Return [X, Y] of the center of cell containing provided text 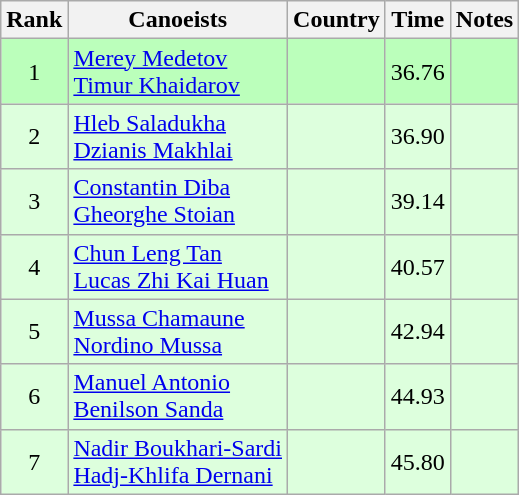
Mussa ChamauneNordino Mussa [178, 332]
Constantin DibaGheorghe Stoian [178, 202]
Time [418, 20]
2 [34, 136]
7 [34, 462]
Hleb SaladukhaDzianis Makhlai [178, 136]
42.94 [418, 332]
Manuel AntonioBenilson Sanda [178, 396]
1 [34, 72]
40.57 [418, 266]
Chun Leng TanLucas Zhi Kai Huan [178, 266]
Merey MedetovTimur Khaidarov [178, 72]
36.76 [418, 72]
3 [34, 202]
Country [337, 20]
39.14 [418, 202]
Rank [34, 20]
5 [34, 332]
6 [34, 396]
36.90 [418, 136]
45.80 [418, 462]
Notes [484, 20]
Canoeists [178, 20]
44.93 [418, 396]
4 [34, 266]
Nadir Boukhari-SardiHadj-Khlifa Dernani [178, 462]
